From the cell containing the given text, extract its center point as [x, y] coordinate. 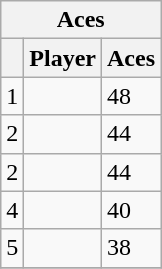
38 [132, 248]
5 [12, 248]
1 [12, 96]
48 [132, 96]
Player [63, 58]
4 [12, 210]
40 [132, 210]
